Find where the given text appears and provide that cell's center as (x, y) coordinate. 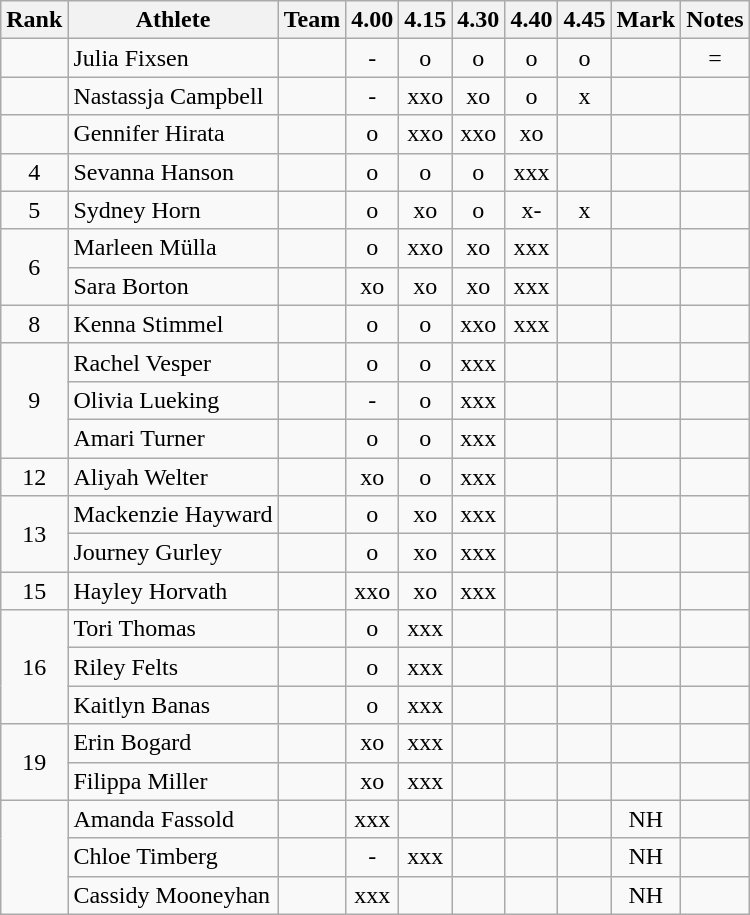
Mark (646, 20)
13 (34, 534)
5 (34, 210)
9 (34, 400)
4.15 (426, 20)
= (715, 58)
Notes (715, 20)
4.00 (372, 20)
12 (34, 477)
Erin Bogard (173, 743)
Riley Felts (173, 667)
Julia Fixsen (173, 58)
x- (532, 210)
Kaitlyn Banas (173, 705)
Filippa Miller (173, 781)
16 (34, 667)
Amanda Fassold (173, 819)
19 (34, 762)
Tori Thomas (173, 629)
4.45 (584, 20)
4.30 (478, 20)
Hayley Horvath (173, 591)
Sara Borton (173, 286)
Chloe Timberg (173, 857)
Sydney Horn (173, 210)
Athlete (173, 20)
4 (34, 172)
15 (34, 591)
Team (312, 20)
Gennifer Hirata (173, 134)
Amari Turner (173, 438)
Rachel Vesper (173, 362)
4.40 (532, 20)
Rank (34, 20)
6 (34, 267)
Aliyah Welter (173, 477)
Kenna Stimmel (173, 324)
Sevanna Hanson (173, 172)
Cassidy Mooneyhan (173, 895)
Mackenzie Hayward (173, 515)
Journey Gurley (173, 553)
Olivia Lueking (173, 400)
8 (34, 324)
Marleen Mülla (173, 248)
Nastassja Campbell (173, 96)
